Provide the (x, y) coordinate of the cell's center where the given text is located.  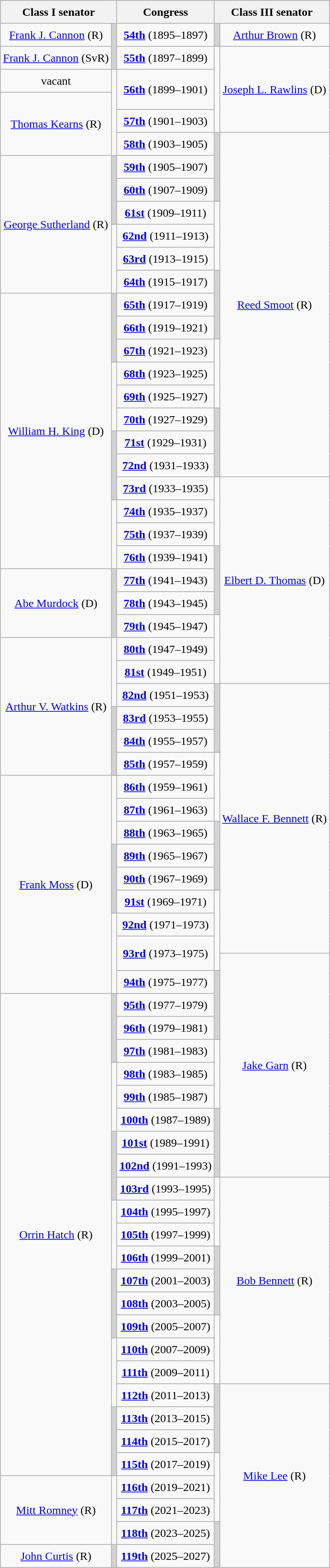
115th (2017–2019) (165, 1464)
Frank J. Cannon (SvR) (56, 58)
Class I senator (58, 12)
vacant (56, 81)
99th (1985–1987) (165, 1097)
61st (1909–1911) (165, 213)
59th (1905–1907) (165, 167)
82nd (1951–1953) (165, 695)
Jake Garn (R) (275, 1065)
76th (1939–1941) (165, 557)
74th (1935–1937) (165, 511)
60th (1907–1909) (165, 190)
Congress (165, 12)
68th (1923–1925) (165, 374)
John Curtis (R) (56, 1556)
92nd (1971–1973) (165, 925)
57th (1901–1903) (165, 121)
78th (1943–1945) (165, 603)
72nd (1931–1933) (165, 465)
101st (1989–1991) (165, 1143)
55th (1897–1899) (165, 58)
93rd (1973–1975) (165, 953)
Arthur Brown (R) (275, 35)
110th (2007–2009) (165, 1349)
119th (2025–2027) (165, 1556)
Frank Moss (D) (56, 884)
75th (1937–1939) (165, 534)
Mike Lee (R) (275, 1476)
80th (1947–1949) (165, 649)
89th (1965–1967) (165, 856)
106th (1999–2001) (165, 1258)
George Sutherland (R) (56, 224)
94th (1975–1977) (165, 982)
56th (1899–1901) (165, 89)
65th (1917–1919) (165, 305)
118th (2023–2025) (165, 1533)
87th (1961–1963) (165, 810)
96th (1979–1981) (165, 1028)
William H. King (D) (56, 431)
88th (1963–1965) (165, 833)
73rd (1933–1935) (165, 488)
69th (1925–1927) (165, 397)
111th (2009–2011) (165, 1372)
Elbert D. Thomas (D) (275, 580)
Abe Murdock (D) (56, 603)
63rd (1913–1915) (165, 259)
83rd (1953–1955) (165, 718)
116th (2019–2021) (165, 1487)
79th (1945–1947) (165, 626)
Orrin Hatch (R) (56, 1235)
Mitt Romney (R) (56, 1510)
100th (1987–1989) (165, 1120)
85th (1957–1959) (165, 764)
Joseph L. Rawlins (D) (275, 89)
117th (2021–2023) (165, 1510)
67th (1921–1923) (165, 351)
Wallace F. Bennett (R) (275, 818)
71st (1929–1931) (165, 442)
Reed Smoot (R) (275, 305)
97th (1981–1983) (165, 1051)
54th (1895–1897) (165, 35)
86th (1959–1961) (165, 787)
102nd (1991–1993) (165, 1166)
Arthur V. Watkins (R) (56, 707)
95th (1977–1979) (165, 1005)
81st (1949–1951) (165, 672)
91st (1969–1971) (165, 902)
Class III senator (272, 12)
Frank J. Cannon (R) (56, 35)
77th (1941–1943) (165, 580)
108th (2003–2005) (165, 1303)
66th (1919–1921) (165, 328)
103rd (1993–1995) (165, 1189)
98th (1983–1985) (165, 1074)
112th (2011–2013) (165, 1395)
109th (2005–2007) (165, 1326)
114th (2015–2017) (165, 1441)
105th (1997–1999) (165, 1235)
62nd (1911–1913) (165, 236)
58th (1903–1905) (165, 144)
107th (2001–2003) (165, 1281)
Thomas Kearns (R) (56, 124)
104th (1995–1997) (165, 1212)
Bob Bennett (R) (275, 1281)
70th (1927–1929) (165, 420)
90th (1967–1969) (165, 879)
84th (1955–1957) (165, 741)
113th (2013–2015) (165, 1418)
64th (1915–1917) (165, 282)
